From the cell containing the given text, extract its center point as (X, Y) coordinate. 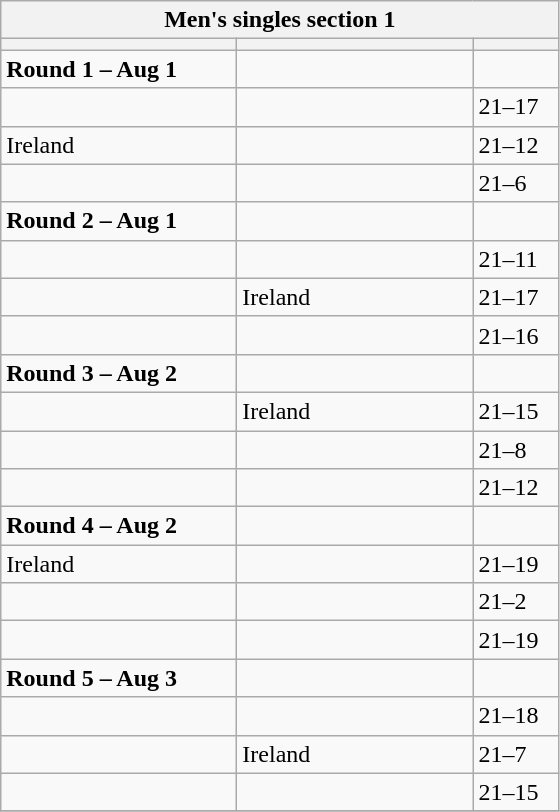
21–11 (516, 259)
Men's singles section 1 (280, 20)
21–2 (516, 602)
Round 4 – Aug 2 (119, 526)
21–6 (516, 183)
Round 1 – Aug 1 (119, 69)
21–8 (516, 449)
Round 2 – Aug 1 (119, 221)
21–18 (516, 716)
21–16 (516, 335)
21–7 (516, 754)
Round 3 – Aug 2 (119, 373)
Round 5 – Aug 3 (119, 678)
